Scan for the cell matching the given text and deliver its (x, y) coordinate at center. 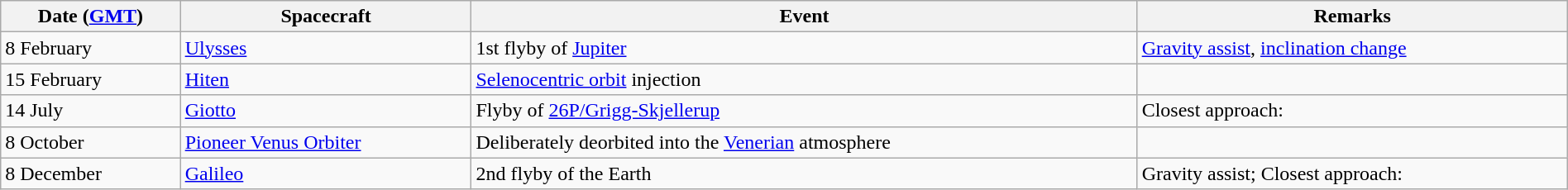
8 October (91, 142)
Selenocentric orbit injection (804, 79)
2nd flyby of the Earth (804, 173)
Giotto (326, 111)
Galileo (326, 173)
8 February (91, 48)
8 December (91, 173)
Pioneer Venus Orbiter (326, 142)
Event (804, 17)
Hiten (326, 79)
14 July (91, 111)
Date (GMT) (91, 17)
Flyby of 26P/Grigg-Skjellerup (804, 111)
Ulysses (326, 48)
Deliberately deorbited into the Venerian atmosphere (804, 142)
Spacecraft (326, 17)
Gravity assist; Closest approach: (1352, 173)
15 February (91, 79)
Remarks (1352, 17)
Closest approach: (1352, 111)
1st flyby of Jupiter (804, 48)
Gravity assist, inclination change (1352, 48)
